Locate the cell with the specified text and output its [x, y] center coordinate. 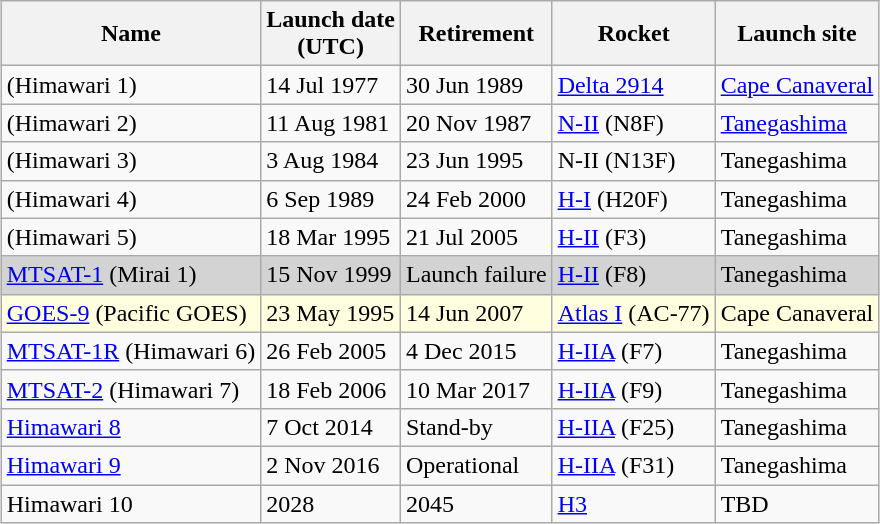
Delta 2914 [634, 85]
18 Feb 2006 [331, 389]
N-II (N8F) [634, 123]
2045 [476, 503]
MTSAT-1 (Mirai 1) [131, 275]
H-IIA (F31) [634, 465]
14 Jul 1977 [331, 85]
30 Jun 1989 [476, 85]
24 Feb 2000 [476, 199]
H3 [634, 503]
H-IIA (F9) [634, 389]
Rocket [634, 34]
20 Nov 1987 [476, 123]
H-IIA (F7) [634, 351]
(Himawari 4) [131, 199]
MTSAT-1R (Himawari 6) [131, 351]
Name [131, 34]
6 Sep 1989 [331, 199]
H-II (F8) [634, 275]
H-I (H20F) [634, 199]
TBD [797, 503]
Stand-by [476, 427]
3 Aug 1984 [331, 161]
(Himawari 3) [131, 161]
15 Nov 1999 [331, 275]
2 Nov 2016 [331, 465]
Launch date(UTC) [331, 34]
14 Jun 2007 [476, 313]
(Himawari 1) [131, 85]
N-II (N13F) [634, 161]
2028 [331, 503]
H-IIA (F25) [634, 427]
Himawari 9 [131, 465]
MTSAT-2 (Himawari 7) [131, 389]
Himawari 8 [131, 427]
Atlas I (AC-77) [634, 313]
Operational [476, 465]
(Himawari 2) [131, 123]
26 Feb 2005 [331, 351]
Launch site [797, 34]
10 Mar 2017 [476, 389]
7 Oct 2014 [331, 427]
21 Jul 2005 [476, 237]
H-II (F3) [634, 237]
GOES-9 (Pacific GOES) [131, 313]
Himawari 10 [131, 503]
Launch failure [476, 275]
23 Jun 1995 [476, 161]
Retirement [476, 34]
4 Dec 2015 [476, 351]
11 Aug 1981 [331, 123]
18 Mar 1995 [331, 237]
(Himawari 5) [131, 237]
23 May 1995 [331, 313]
